For the text-containing cell, return its midpoint in [X, Y] coordinate format. 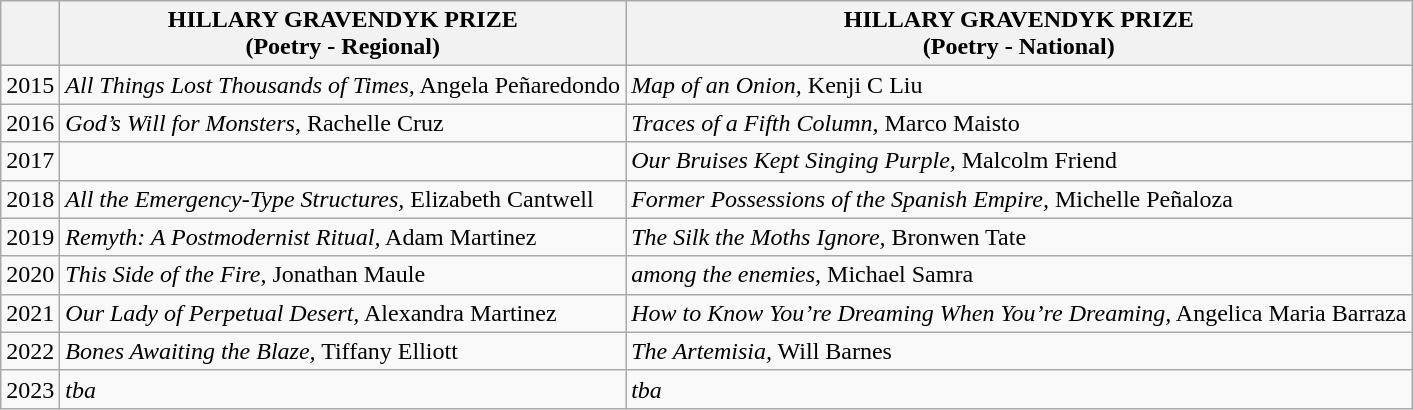
2022 [30, 351]
HILLARY GRAVENDYK PRIZE(Poetry - National) [1019, 34]
2020 [30, 275]
2023 [30, 389]
2017 [30, 161]
Bones Awaiting the Blaze, Tiffany Elliott [343, 351]
Our Bruises Kept Singing Purple, Malcolm Friend [1019, 161]
among the enemies, Michael Samra [1019, 275]
2018 [30, 199]
2015 [30, 85]
Remyth: A Postmodernist Ritual, Adam Martinez [343, 237]
The Artemisia, Will Barnes [1019, 351]
All Things Lost Thousands of Times, Angela Peñaredondo [343, 85]
The Silk the Moths Ignore, Bronwen Tate [1019, 237]
HILLARY GRAVENDYK PRIZE(Poetry - Regional) [343, 34]
How to Know You’re Dreaming When You’re Dreaming, Angelica Maria Barraza [1019, 313]
Former Possessions of the Spanish Empire, Michelle Peñaloza [1019, 199]
2016 [30, 123]
Our Lady of Perpetual Desert, Alexandra Martinez [343, 313]
2021 [30, 313]
This Side of the Fire, Jonathan Maule [343, 275]
Map of an Onion, Kenji C Liu [1019, 85]
All the Emergency-Type Structures, Elizabeth Cantwell [343, 199]
God’s Will for Monsters, Rachelle Cruz [343, 123]
Traces of a Fifth Column, Marco Maisto [1019, 123]
2019 [30, 237]
